Output the [X, Y] coordinate of the center of the cell containing the given text.  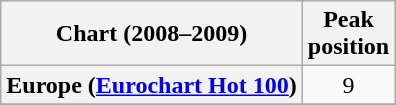
Chart (2008–2009) [152, 34]
Peakposition [348, 34]
9 [348, 85]
Europe (Eurochart Hot 100) [152, 85]
